Search for the cell housing the specified text and yield its [x, y] center coordinate. 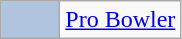
Pro Bowler [120, 20]
